Determine the [X, Y] coordinate at the center of the cell enclosing the given text.  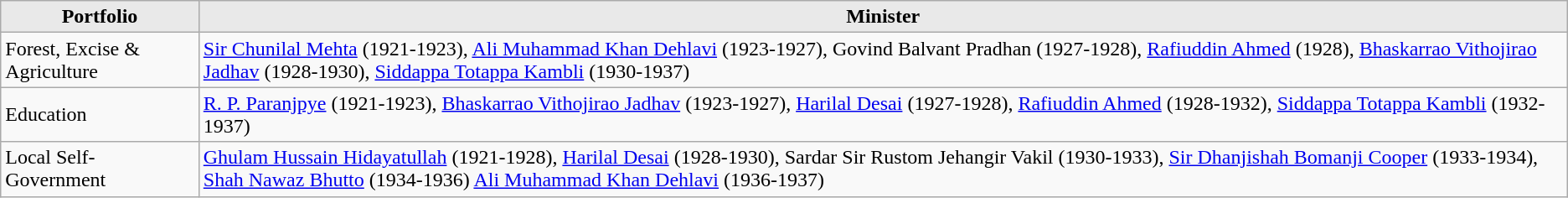
Education [101, 114]
Forest, Excise & Agriculture [101, 60]
Minister [883, 17]
Portfolio [101, 17]
Local Self-Government [101, 169]
